Return the [x, y] coordinate for the center point of the cell that contains the specified text.  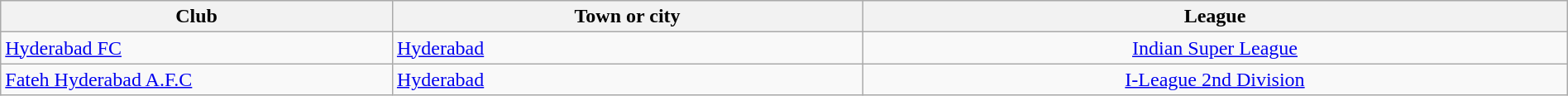
Indian Super League [1216, 48]
Town or city [627, 17]
Club [197, 17]
Hyderabad FC [197, 48]
I-League 2nd Division [1216, 79]
Fateh Hyderabad A.F.C [197, 79]
League [1216, 17]
